From the cell containing the given text, extract its center point as (x, y) coordinate. 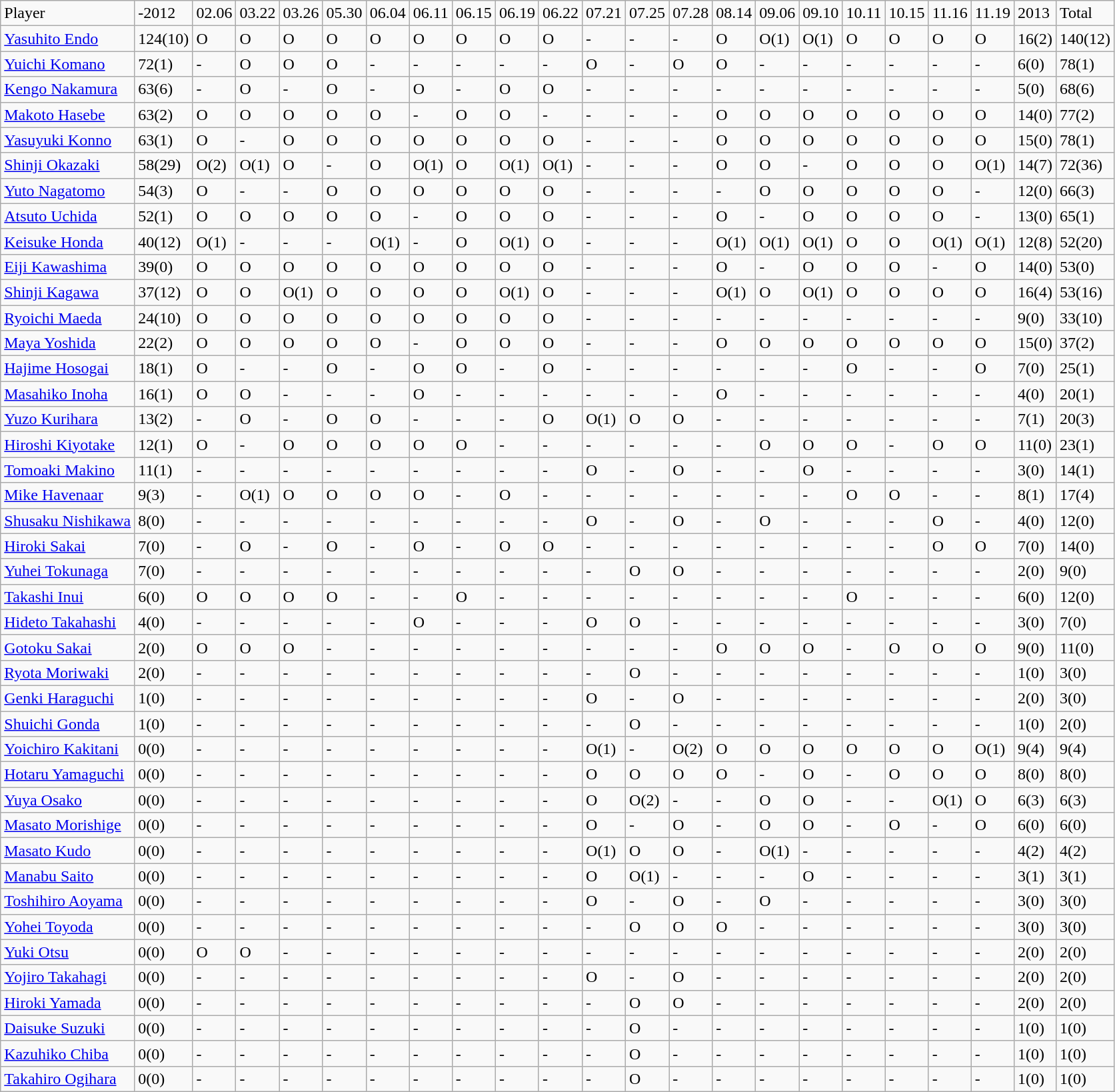
Yojiro Takahagi (68, 977)
Eiji Kawashima (68, 267)
-2012 (164, 13)
52(1) (164, 216)
2013 (1034, 13)
03.26 (301, 13)
Player (68, 13)
77(2) (1085, 115)
7(1) (1034, 419)
Shusaku Nishikawa (68, 521)
65(1) (1085, 216)
16(2) (1034, 39)
Keisuke Honda (68, 241)
20(3) (1085, 419)
13(2) (164, 419)
124(10) (164, 39)
11(1) (164, 470)
Kengo Nakamura (68, 89)
66(3) (1085, 191)
07.28 (690, 13)
Yuya Osako (68, 800)
63(6) (164, 89)
14(7) (1034, 165)
72(1) (164, 64)
Yuki Otsu (68, 952)
Shinji Kagawa (68, 292)
16(4) (1034, 292)
5(0) (1034, 89)
37(12) (164, 292)
53(0) (1085, 267)
20(1) (1085, 394)
07.25 (648, 13)
Ryoichi Maeda (68, 318)
Kazuhiko Chiba (68, 1053)
09.06 (777, 13)
13(0) (1034, 216)
Hajime Hosogai (68, 369)
18(1) (164, 369)
Yuzo Kurihara (68, 419)
Atsuto Uchida (68, 216)
Shuichi Gonda (68, 723)
72(36) (1085, 165)
17(4) (1085, 495)
12(1) (164, 445)
23(1) (1085, 445)
Toshihiro Aoyama (68, 901)
54(3) (164, 191)
33(10) (1085, 318)
08.14 (734, 13)
Yuichi Komano (68, 64)
Yuto Nagatomo (68, 191)
06.11 (431, 13)
03.22 (257, 13)
12(8) (1034, 241)
Yohei Toyoda (68, 927)
10.11 (864, 13)
Masahiko Inoha (68, 394)
Yuhei Tokunaga (68, 571)
Hiroki Sakai (68, 546)
06.19 (517, 13)
Takashi Inui (68, 597)
24(10) (164, 318)
63(1) (164, 140)
06.15 (473, 13)
16(1) (164, 394)
Hotaru Yamaguchi (68, 775)
Gotoku Sakai (68, 647)
63(2) (164, 115)
Yasuhito Endo (68, 39)
140(12) (1085, 39)
9(3) (164, 495)
58(29) (164, 165)
05.30 (344, 13)
Makoto Hasebe (68, 115)
40(12) (164, 241)
Ryota Moriwaki (68, 673)
53(16) (1085, 292)
11.16 (950, 13)
06.04 (388, 13)
Masato Kudo (68, 851)
22(2) (164, 343)
14(1) (1085, 470)
Hideto Takahashi (68, 622)
39(0) (164, 267)
Maya Yoshida (68, 343)
Masato Morishige (68, 825)
Takahiro Ogihara (68, 1079)
06.22 (560, 13)
25(1) (1085, 369)
52(20) (1085, 241)
10.15 (906, 13)
07.21 (604, 13)
Total (1085, 13)
02.06 (215, 13)
Shinji Okazaki (68, 165)
Hiroshi Kiyotake (68, 445)
Genki Haraguchi (68, 698)
37(2) (1085, 343)
Yoichiro Kakitani (68, 749)
Daisuke Suzuki (68, 1028)
Mike Havenaar (68, 495)
Yasuyuki Konno (68, 140)
Tomoaki Makino (68, 470)
8(1) (1034, 495)
68(6) (1085, 89)
Manabu Saito (68, 876)
09.10 (821, 13)
11.19 (992, 13)
Hiroki Yamada (68, 1003)
